Identify which cell holds the provided text, then report its [X, Y] central coordinate. 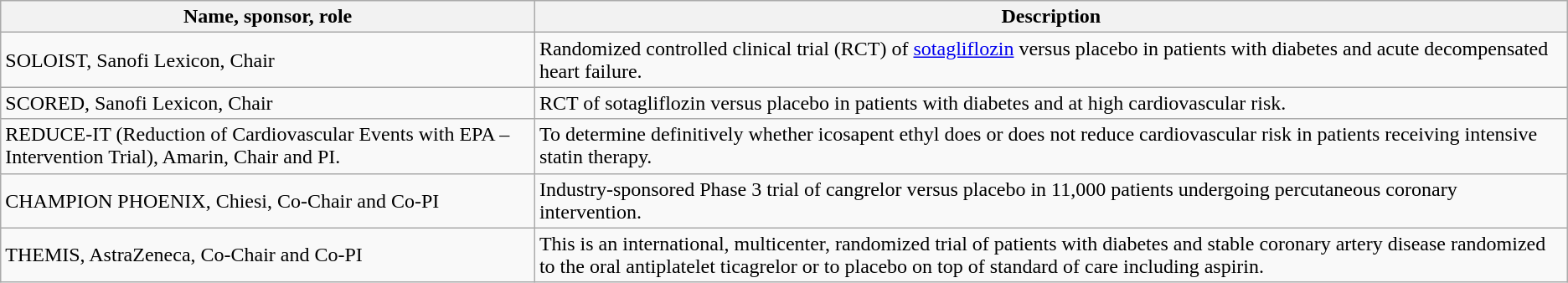
Name, sponsor, role [268, 17]
SCORED, Sanofi Lexicon, Chair [268, 103]
CHAMPION PHOENIX, Chiesi, Co-Chair and Co-PI [268, 201]
To determine definitively whether icosapent ethyl does or does not reduce cardiovascular risk in patients receiving intensive statin therapy. [1050, 146]
Industry-sponsored Phase 3 trial of cangrelor versus placebo in 11,000 patients undergoing percutaneous coronary intervention. [1050, 201]
THEMIS, AstraZeneca, Co-Chair and Co-PI [268, 255]
RCT of sotagliflozin versus placebo in patients with diabetes and at high cardiovascular risk. [1050, 103]
Randomized controlled clinical trial (RCT) of sotagliflozin versus placebo in patients with diabetes and acute decompensated heart failure. [1050, 60]
REDUCE-IT (Reduction of Cardiovascular Events with EPA – Intervention Trial), Amarin, Chair and PI. [268, 146]
SOLOIST, Sanofi Lexicon, Chair [268, 60]
Description [1050, 17]
